Determine the (x, y) coordinate at the center of the cell enclosing the given text.  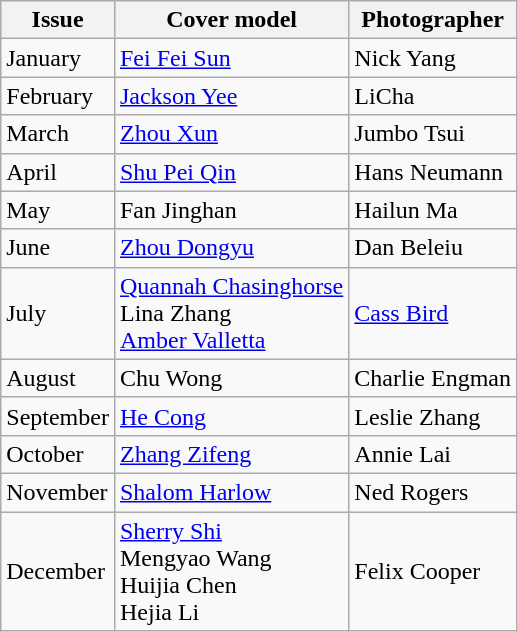
June (58, 248)
Hans Neumann (433, 172)
Zhang Zifeng (231, 454)
Fan Jinghan (231, 210)
Photographer (433, 20)
Issue (58, 20)
February (58, 96)
Ned Rogers (433, 492)
Shalom Harlow (231, 492)
November (58, 492)
Hailun Ma (433, 210)
Leslie Zhang (433, 416)
Dan Beleiu (433, 248)
May (58, 210)
Cover model (231, 20)
August (58, 378)
Shu Pei Qin (231, 172)
Sherry Shi Mengyao Wang Huijia Chen Hejia Li (231, 572)
He Cong (231, 416)
Felix Cooper (433, 572)
April (58, 172)
Zhou Xun (231, 134)
LiCha (433, 96)
Chu Wong (231, 378)
Jackson Yee (231, 96)
Cass Bird (433, 313)
Annie Lai (433, 454)
Zhou Dongyu (231, 248)
Charlie Engman (433, 378)
Nick Yang (433, 58)
Fei Fei Sun (231, 58)
January (58, 58)
September (58, 416)
December (58, 572)
October (58, 454)
March (58, 134)
Quannah Chasinghorse Lina Zhang Amber Valletta (231, 313)
July (58, 313)
Jumbo Tsui (433, 134)
